Capture the cell that displays the provided text and extract its [x, y] central coordinate. 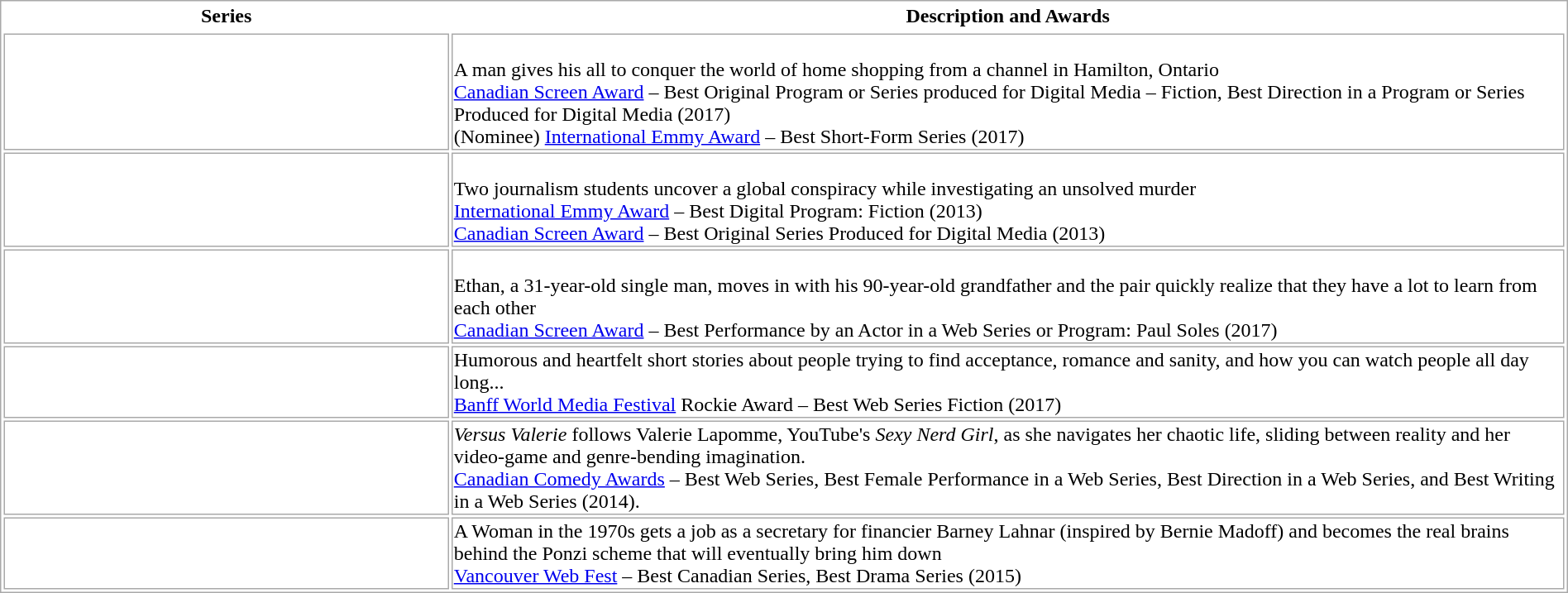
Description and Awards [1008, 16]
Series [226, 16]
